Identify which cell holds the provided text, then report its [X, Y] central coordinate. 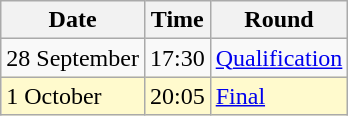
1 October [73, 96]
Time [177, 20]
20:05 [177, 96]
Qualification [279, 58]
17:30 [177, 58]
28 September [73, 58]
Date [73, 20]
Final [279, 96]
Round [279, 20]
